For the text-containing cell, return its midpoint in [x, y] coordinate format. 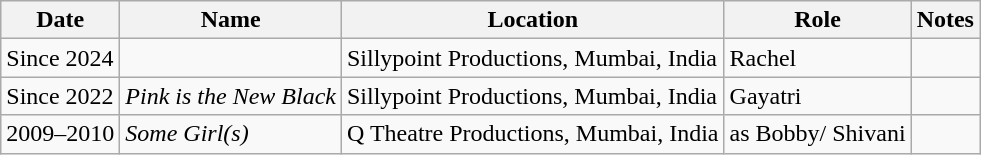
Name [231, 20]
Location [532, 20]
Pink is the New Black [231, 96]
Rachel [818, 58]
as Bobby/ Shivani [818, 134]
2009–2010 [60, 134]
Since 2022 [60, 96]
Q Theatre Productions, Mumbai, India [532, 134]
Role [818, 20]
Gayatri [818, 96]
Date [60, 20]
Some Girl(s) [231, 134]
Since 2024 [60, 58]
Notes [945, 20]
